Output the [X, Y] coordinate of the center of the cell containing the given text.  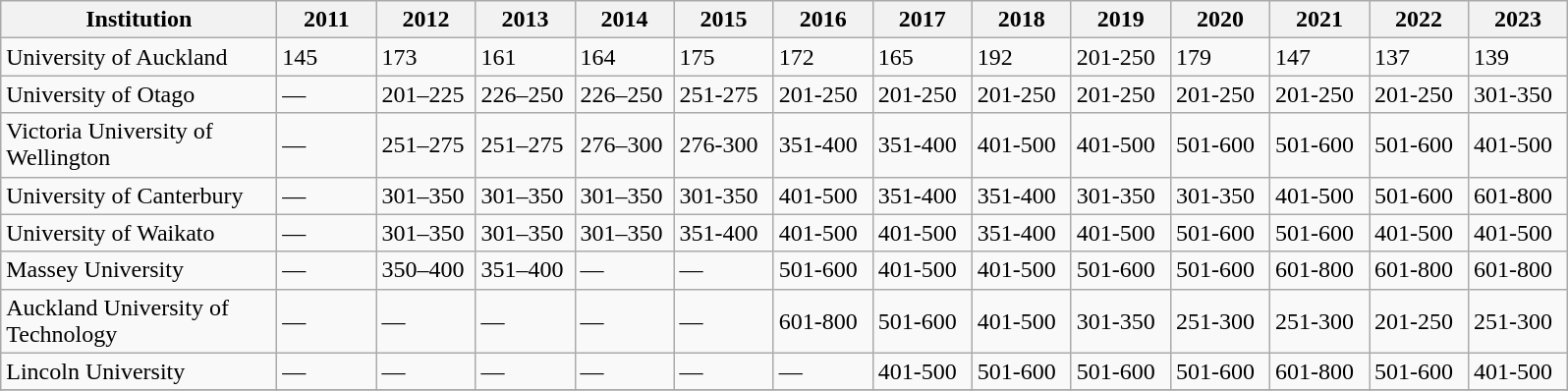
351–400 [525, 270]
2012 [426, 20]
2017 [922, 20]
2013 [525, 20]
175 [723, 57]
137 [1419, 57]
Lincoln University [140, 371]
2016 [823, 20]
University of Canterbury [140, 195]
165 [922, 57]
2022 [1419, 20]
164 [625, 57]
147 [1318, 57]
2011 [326, 20]
161 [525, 57]
University of Otago [140, 94]
201–225 [426, 94]
University of Auckland [140, 57]
172 [823, 57]
Massey University [140, 270]
276-300 [723, 145]
350–400 [426, 270]
251-275 [723, 94]
145 [326, 57]
179 [1220, 57]
Institution [140, 20]
2023 [1519, 20]
192 [1022, 57]
2014 [625, 20]
Auckland University of Technology [140, 320]
2019 [1120, 20]
2020 [1220, 20]
2021 [1318, 20]
173 [426, 57]
276–300 [625, 145]
University of Waikato [140, 233]
Victoria University of Wellington [140, 145]
2018 [1022, 20]
139 [1519, 57]
2015 [723, 20]
